Output the [x, y] coordinate of the center of the cell containing the given text.  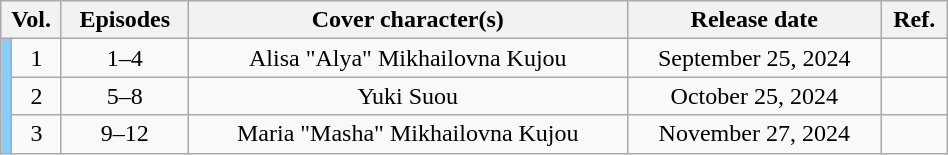
September 25, 2024 [754, 58]
3 [37, 134]
Yuki Suou [408, 96]
5–8 [124, 96]
Alisa "Alya" Mikhailovna Kujou [408, 58]
9–12 [124, 134]
Episodes [124, 20]
Ref. [914, 20]
1 [37, 58]
November 27, 2024 [754, 134]
1–4 [124, 58]
Maria "Masha" Mikhailovna Kujou [408, 134]
2 [37, 96]
Vol. [32, 20]
Cover character(s) [408, 20]
Release date [754, 20]
October 25, 2024 [754, 96]
